Detect which cell encompasses the target text, then output its (X, Y) center coordinate. 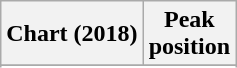
Chart (2018) (72, 34)
Peakposition (189, 34)
